Return [X, Y] of the center of cell containing provided text 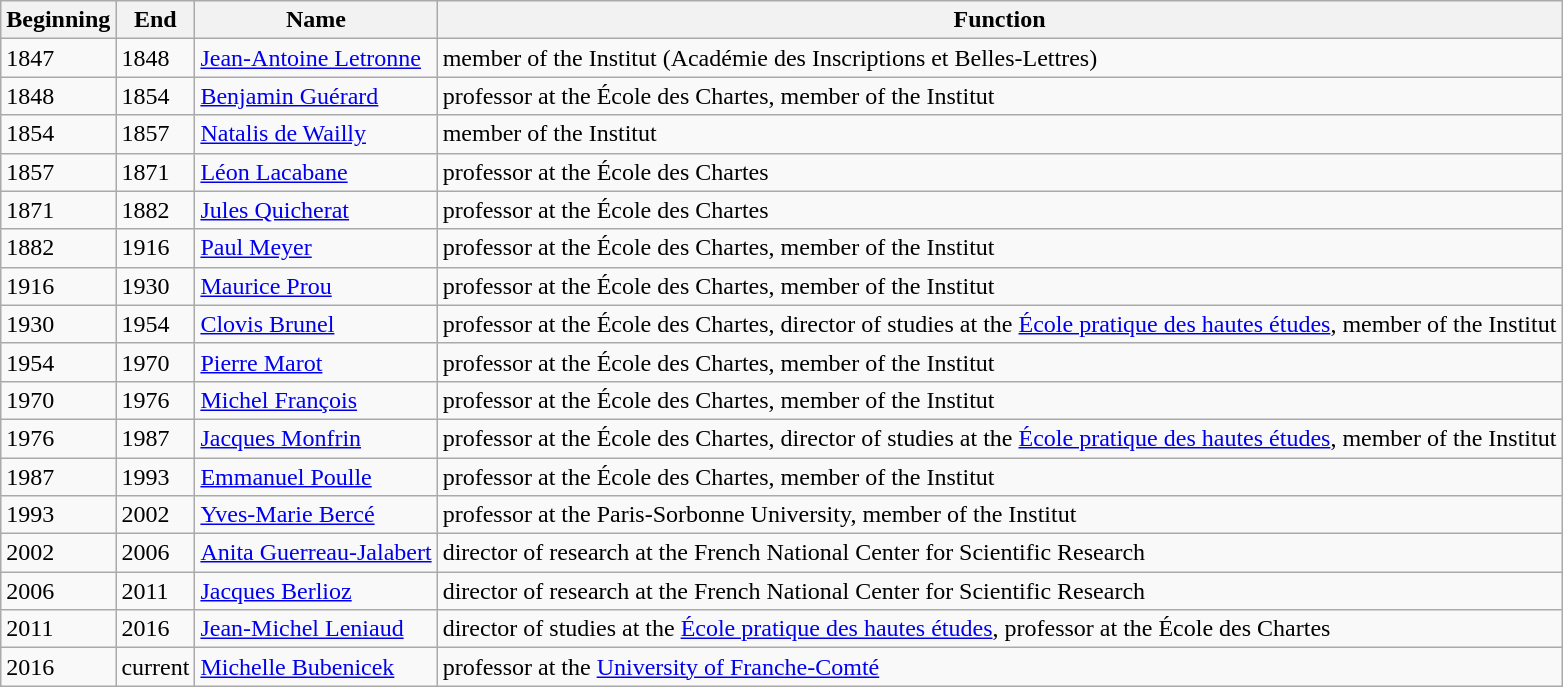
Michelle Bubenicek [316, 667]
Pierre Marot [316, 362]
Jacques Berlioz [316, 591]
Jean-Antoine Letronne [316, 58]
Paul Meyer [316, 248]
Jules Quicherat [316, 210]
member of the Institut (Académie des Inscriptions et Belles-Lettres) [1000, 58]
director of studies at the École pratique des hautes études, professor at the École des Chartes [1000, 629]
1847 [58, 58]
End [156, 20]
Clovis Brunel [316, 324]
Benjamin Guérard [316, 96]
current [156, 667]
member of the Institut [1000, 134]
Name [316, 20]
Jacques Monfrin [316, 438]
Emmanuel Poulle [316, 477]
Natalis de Wailly [316, 134]
Yves-Marie Bercé [316, 515]
Maurice Prou [316, 286]
professor at the Paris-Sorbonne University, member of the Institut [1000, 515]
Jean-Michel Leniaud [316, 629]
Anita Guerreau-Jalabert [316, 553]
Léon Lacabane [316, 172]
professor at the University of Franche-Comté [1000, 667]
Beginning [58, 20]
Function [1000, 20]
Michel François [316, 400]
